Determine the [x, y] coordinate at the center of the cell enclosing the given text.  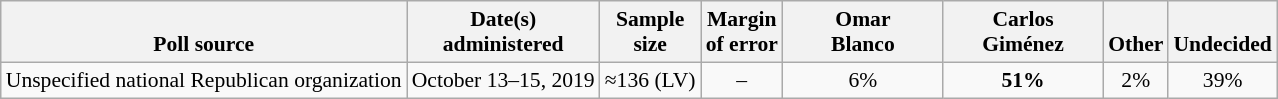
2% [1136, 80]
Samplesize [650, 32]
OmarBlanco [863, 32]
≈136 (LV) [650, 80]
Other [1136, 32]
Poll source [204, 32]
CarlosGiménez [1023, 32]
Marginof error [742, 32]
– [742, 80]
October 13–15, 2019 [504, 80]
Undecided [1222, 32]
39% [1222, 80]
Unspecified national Republican organization [204, 80]
Date(s)administered [504, 32]
51% [1023, 80]
6% [863, 80]
